Find where the given text appears and provide that cell's center as (X, Y) coordinate. 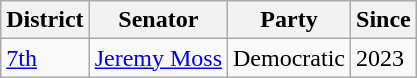
District (45, 20)
Jeremy Moss (158, 58)
Party (290, 20)
2023 (384, 58)
Senator (158, 20)
Since (384, 20)
7th (45, 58)
Democratic (290, 58)
